Extract the (x, y) coordinate from the center of the cell holding the provided text.  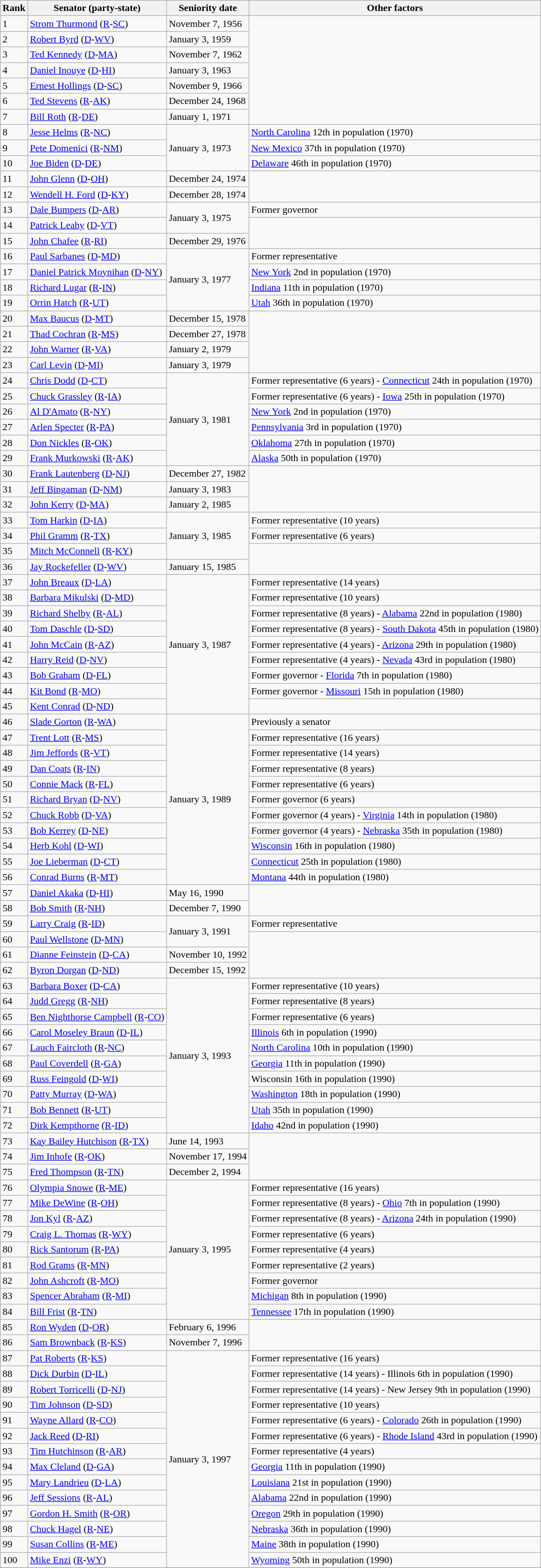
January 3, 1963 (208, 70)
42 (14, 660)
98 (14, 1529)
82 (14, 1281)
41 (14, 644)
Don Nickles (R-OK) (97, 442)
Harry Reid (D-NV) (97, 660)
North Carolina 10th in population (1990) (395, 1048)
39 (14, 613)
10 (14, 163)
Delaware 46th in population (1970) (395, 163)
Barbara Mikulski (D-MD) (97, 598)
Former governor - Missouri 15th in population (1980) (395, 691)
Bob Kerrey (D-NE) (97, 830)
72 (14, 1125)
Wisconsin 16th in population (1980) (395, 846)
9 (14, 148)
Wisconsin 16th in population (1990) (395, 1079)
95 (14, 1482)
Spencer Abraham (R-MI) (97, 1296)
Former representative (6 years) - Rhode Island 43rd in population (1990) (395, 1435)
Rick Santorum (R-PA) (97, 1250)
January 3, 1981 (208, 419)
Richard Lugar (R-IN) (97, 287)
23 (14, 365)
December 24, 1968 (208, 101)
Olympia Snowe (R-ME) (97, 1188)
Bob Smith (R-NH) (97, 908)
Dirk Kempthorne (R-ID) (97, 1125)
83 (14, 1296)
November 7, 1956 (208, 24)
99 (14, 1544)
Byron Dorgan (D-ND) (97, 970)
Ernest Hollings (D-SC) (97, 86)
Arlen Specter (R-PA) (97, 427)
27 (14, 427)
New Mexico 37th in population (1970) (395, 148)
Seniority date (208, 8)
Mike DeWine (R-OH) (97, 1203)
Former governor - Florida 7th in population (1980) (395, 675)
36 (14, 567)
35 (14, 551)
Frank Lautenberg (D-NJ) (97, 474)
67 (14, 1048)
78 (14, 1219)
Chuck Hagel (R-NE) (97, 1529)
December 15, 1978 (208, 318)
Tim Johnson (D-SD) (97, 1405)
3 (14, 55)
97 (14, 1513)
Jack Reed (D-RI) (97, 1435)
Jeff Sessions (R-AL) (97, 1498)
17 (14, 272)
Former representative (14 years) - New Jersey 9th in population (1990) (395, 1389)
33 (14, 520)
Jon Kyl (R-AZ) (97, 1219)
Nebraska 36th in population (1990) (395, 1529)
89 (14, 1389)
John Ashcroft (R-MO) (97, 1281)
Phil Gramm (R-TX) (97, 536)
John Kerry (D-MA) (97, 505)
Robert Torricelli (D-NJ) (97, 1389)
May 16, 1990 (208, 892)
20 (14, 318)
January 3, 1979 (208, 365)
Previously a senator (395, 722)
75 (14, 1172)
January 3, 1959 (208, 39)
56 (14, 877)
48 (14, 753)
Tim Hutchinson (R-AR) (97, 1451)
Susan Collins (R-ME) (97, 1544)
Kent Conrad (D-ND) (97, 707)
22 (14, 349)
84 (14, 1312)
18 (14, 287)
January 3, 1997 (208, 1459)
Mitch McConnell (R-KY) (97, 551)
January 2, 1985 (208, 505)
76 (14, 1188)
Craig L. Thomas (R-WY) (97, 1234)
32 (14, 505)
49 (14, 769)
Max Baucus (D-MT) (97, 318)
74 (14, 1156)
Chuck Grassley (R-IA) (97, 396)
Paul Wellstone (D-MN) (97, 939)
Ted Kennedy (D-MA) (97, 55)
14 (14, 225)
88 (14, 1374)
Judd Gregg (R-NH) (97, 1001)
50 (14, 784)
34 (14, 536)
Sam Brownback (R-KS) (97, 1343)
Former representative (8 years) - Alabama 22nd in population (1980) (395, 613)
December 29, 1976 (208, 241)
Pete Domenici (R-NM) (97, 148)
Former representative (8 years) - Arizona 24th in population (1990) (395, 1219)
Michigan 8th in population (1990) (395, 1296)
December 7, 1990 (208, 908)
29 (14, 458)
25 (14, 396)
86 (14, 1343)
Slade Gorton (R-WA) (97, 722)
November 10, 1992 (208, 955)
66 (14, 1032)
Paul Sarbanes (D-MD) (97, 256)
Daniel Akaka (D-HI) (97, 892)
Fred Thompson (R-TN) (97, 1172)
Lauch Faircloth (R-NC) (97, 1048)
Dick Durbin (D-IL) (97, 1374)
7 (14, 117)
January 3, 1973 (208, 148)
46 (14, 722)
Jeff Bingaman (D-NM) (97, 489)
Alaska 50th in population (1970) (395, 458)
January 3, 1985 (208, 536)
15 (14, 241)
January 2, 1979 (208, 349)
16 (14, 256)
52 (14, 815)
December 27, 1978 (208, 334)
71 (14, 1110)
Daniel Patrick Moynihan (D-NY) (97, 272)
54 (14, 846)
Wayne Allard (R-CO) (97, 1420)
Former representative (4 years) - Nevada 43rd in population (1980) (395, 660)
Jim Jeffords (R-VT) (97, 753)
19 (14, 303)
69 (14, 1079)
Illinois 6th in population (1990) (395, 1032)
Paul Coverdell (R-GA) (97, 1063)
Former representative (6 years) - Colorado 26th in population (1990) (395, 1420)
Ben Nighthorse Campbell (R-CO) (97, 1017)
1 (14, 24)
94 (14, 1467)
Oregon 29th in population (1990) (395, 1513)
28 (14, 442)
Former representative (6 years) - Iowa 25th in population (1970) (395, 396)
January 3, 1975 (208, 218)
January 1, 1971 (208, 117)
Bill Frist (R-TN) (97, 1312)
January 3, 1987 (208, 644)
Jay Rockefeller (D-WV) (97, 567)
Orrin Hatch (R-UT) (97, 303)
24 (14, 380)
Jim Inhofe (R-OK) (97, 1156)
Larry Craig (R-ID) (97, 923)
January 3, 1993 (208, 1056)
91 (14, 1420)
Dan Coats (R-IN) (97, 769)
Richard Bryan (D-NV) (97, 799)
Tennessee 17th in population (1990) (395, 1312)
57 (14, 892)
Connie Mack (R-FL) (97, 784)
North Carolina 12th in population (1970) (395, 132)
Rod Grams (R-MN) (97, 1265)
Pat Roberts (R-KS) (97, 1358)
Rank (14, 8)
96 (14, 1498)
February 6, 1996 (208, 1327)
Carol Moseley Braun (D-IL) (97, 1032)
Kay Bailey Hutchison (R-TX) (97, 1141)
Former governor (4 years) - Virginia 14th in population (1980) (395, 815)
Robert Byrd (D-WV) (97, 39)
Conrad Burns (R-MT) (97, 877)
Patrick Leahy (D-VT) (97, 225)
John McCain (R-AZ) (97, 644)
January 3, 1995 (208, 1250)
Ron Wyden (D-OR) (97, 1327)
Senator (party-state) (97, 8)
11 (14, 179)
77 (14, 1203)
40 (14, 629)
90 (14, 1405)
12 (14, 194)
65 (14, 1017)
Indiana 11th in population (1970) (395, 287)
Utah 35th in population (1990) (395, 1110)
Oklahoma 27th in population (1970) (395, 442)
Bill Roth (R-DE) (97, 117)
87 (14, 1358)
63 (14, 986)
Tom Daschle (D-SD) (97, 629)
6 (14, 101)
Thad Cochran (R-MS) (97, 334)
70 (14, 1094)
60 (14, 939)
December 2, 1994 (208, 1172)
Former representative (6 years) - Connecticut 24th in population (1970) (395, 380)
59 (14, 923)
5 (14, 86)
Kit Bond (R-MO) (97, 691)
Mary Landrieu (D-LA) (97, 1482)
64 (14, 1001)
Wendell H. Ford (D-KY) (97, 194)
Louisiana 21st in population (1990) (395, 1482)
93 (14, 1451)
Connecticut 25th in population (1980) (395, 861)
November 9, 1966 (208, 86)
62 (14, 970)
January 3, 1983 (208, 489)
2 (14, 39)
51 (14, 799)
53 (14, 830)
Russ Feingold (D-WI) (97, 1079)
4 (14, 70)
58 (14, 908)
January 3, 1989 (208, 800)
Dale Bumpers (D-AR) (97, 210)
John Breaux (D-LA) (97, 582)
80 (14, 1250)
Former representative (8 years) - Ohio 7th in population (1990) (395, 1203)
Daniel Inouye (D-HI) (97, 70)
Bob Graham (D-FL) (97, 675)
Chuck Robb (D-VA) (97, 815)
Former representative (14 years) - Illinois 6th in population (1990) (395, 1374)
100 (14, 1560)
Richard Shelby (R-AL) (97, 613)
Al D'Amato (R-NY) (97, 411)
Other factors (395, 8)
Frank Murkowski (R-AK) (97, 458)
Herb Kohl (D-WI) (97, 846)
Montana 44th in population (1980) (395, 877)
92 (14, 1435)
Utah 36th in population (1970) (395, 303)
Gordon H. Smith (R-OR) (97, 1513)
Tom Harkin (D-IA) (97, 520)
John Glenn (D-OH) (97, 179)
21 (14, 334)
47 (14, 738)
38 (14, 598)
Patty Murray (D-WA) (97, 1094)
December 27, 1982 (208, 474)
Barbara Boxer (D-CA) (97, 986)
85 (14, 1327)
January 3, 1991 (208, 931)
December 28, 1974 (208, 194)
Mike Enzi (R-WY) (97, 1560)
37 (14, 582)
31 (14, 489)
Pennsylvania 3rd in population (1970) (395, 427)
45 (14, 707)
Alabama 22nd in population (1990) (395, 1498)
61 (14, 955)
44 (14, 691)
Former governor (6 years) (395, 799)
Bob Bennett (R-UT) (97, 1110)
Washington 18th in population (1990) (395, 1094)
Carl Levin (D-MI) (97, 365)
January 3, 1977 (208, 280)
Former representative (8 years) - South Dakota 45th in population (1980) (395, 629)
Former representative (2 years) (395, 1265)
Former governor (4 years) - Nebraska 35th in population (1980) (395, 830)
November 7, 1962 (208, 55)
December 15, 1992 (208, 970)
November 7, 1996 (208, 1343)
68 (14, 1063)
55 (14, 861)
January 15, 1985 (208, 567)
Idaho 42nd in population (1990) (395, 1125)
Ted Stevens (R-AK) (97, 101)
December 24, 1974 (208, 179)
Joe Biden (D-DE) (97, 163)
Strom Thurmond (R-SC) (97, 24)
Former representative (4 years) - Arizona 29th in population (1980) (395, 644)
26 (14, 411)
John Warner (R-VA) (97, 349)
81 (14, 1265)
Wyoming 50th in population (1990) (395, 1560)
73 (14, 1141)
John Chafee (R-RI) (97, 241)
Chris Dodd (D-CT) (97, 380)
79 (14, 1234)
43 (14, 675)
13 (14, 210)
Jesse Helms (R-NC) (97, 132)
30 (14, 474)
Maine 38th in population (1990) (395, 1544)
Joe Lieberman (D-CT) (97, 861)
Max Cleland (D-GA) (97, 1467)
Trent Lott (R-MS) (97, 738)
June 14, 1993 (208, 1141)
Dianne Feinstein (D-CA) (97, 955)
November 17, 1994 (208, 1156)
8 (14, 132)
